Scan for the cell matching the given text and deliver its (X, Y) coordinate at center. 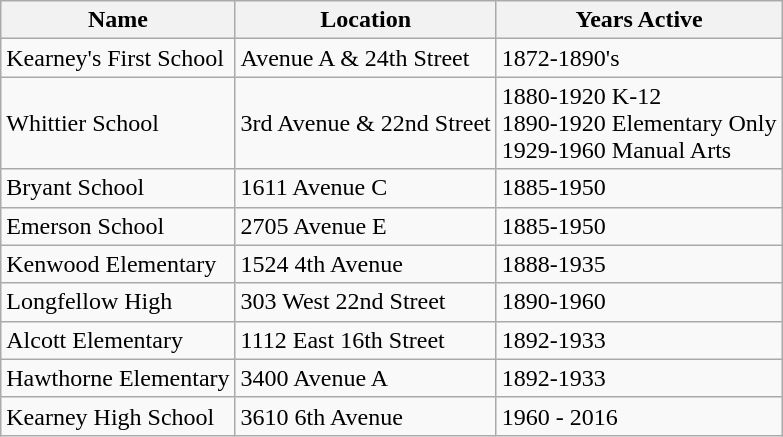
1888-1935 (639, 264)
1890-1960 (639, 302)
3400 Avenue A (366, 378)
Location (366, 20)
1872-1890's (639, 58)
Kearney's First School (118, 58)
Kenwood Elementary (118, 264)
Alcott Elementary (118, 340)
1611 Avenue C (366, 188)
303 West 22nd Street (366, 302)
Bryant School (118, 188)
1524 4th Avenue (366, 264)
3rd Avenue & 22nd Street (366, 123)
Avenue A & 24th Street (366, 58)
Longfellow High (118, 302)
Name (118, 20)
Hawthorne Elementary (118, 378)
1880-1920 K-121890-1920 Elementary Only1929-1960 Manual Arts (639, 123)
Emerson School (118, 226)
Whittier School (118, 123)
3610 6th Avenue (366, 416)
2705 Avenue E (366, 226)
1960 - 2016 (639, 416)
1112 East 16th Street (366, 340)
Kearney High School (118, 416)
Years Active (639, 20)
